Extract the [X, Y] coordinate from the center of the cell holding the provided text.  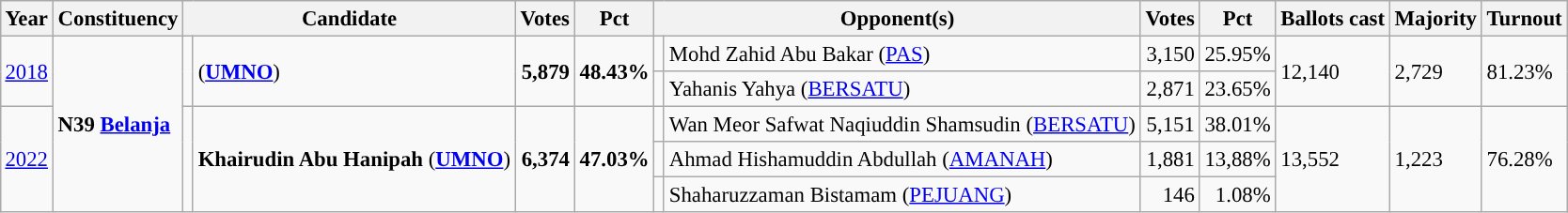
5,879 [545, 71]
Turnout [1525, 19]
81.23% [1525, 71]
5,151 [1169, 125]
Ahmad Hishamuddin Abdullah (AMANAH) [902, 160]
12,140 [1333, 71]
(UMNO) [353, 71]
1.08% [1237, 195]
1,223 [1435, 160]
13,552 [1333, 160]
146 [1169, 195]
23.65% [1237, 89]
2018 [26, 71]
1,881 [1169, 160]
Khairudin Abu Hanipah (UMNO) [353, 160]
Opponent(s) [897, 19]
2,871 [1169, 89]
Wan Meor Safwat Naqiuddin Shamsudin (BERSATU) [902, 125]
Candidate [350, 19]
38.01% [1237, 125]
Shaharuzzaman Bistamam (PEJUANG) [902, 195]
6,374 [545, 160]
Mohd Zahid Abu Bakar (PAS) [902, 53]
Year [26, 19]
Constituency [118, 19]
47.03% [615, 160]
48.43% [615, 71]
2022 [26, 160]
Yahanis Yahya (BERSATU) [902, 89]
13,88% [1237, 160]
76.28% [1525, 160]
2,729 [1435, 71]
N39 Belanja [118, 124]
25.95% [1237, 53]
Majority [1435, 19]
Ballots cast [1333, 19]
3,150 [1169, 53]
